Provide the (x, y) coordinate of the cell's center where the given text is located.  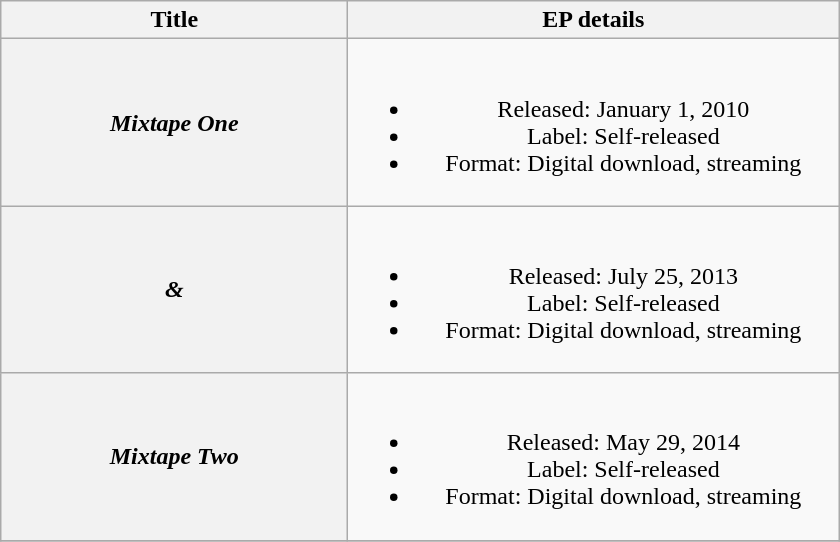
Released: July 25, 2013Label: Self-releasedFormat: Digital download, streaming (594, 290)
Mixtape One (174, 122)
Title (174, 20)
EP details (594, 20)
Mixtape Two (174, 456)
Released: May 29, 2014Label: Self-releasedFormat: Digital download, streaming (594, 456)
Released: January 1, 2010Label: Self-releasedFormat: Digital download, streaming (594, 122)
& (174, 290)
